For the text-containing cell, return its midpoint in (x, y) coordinate format. 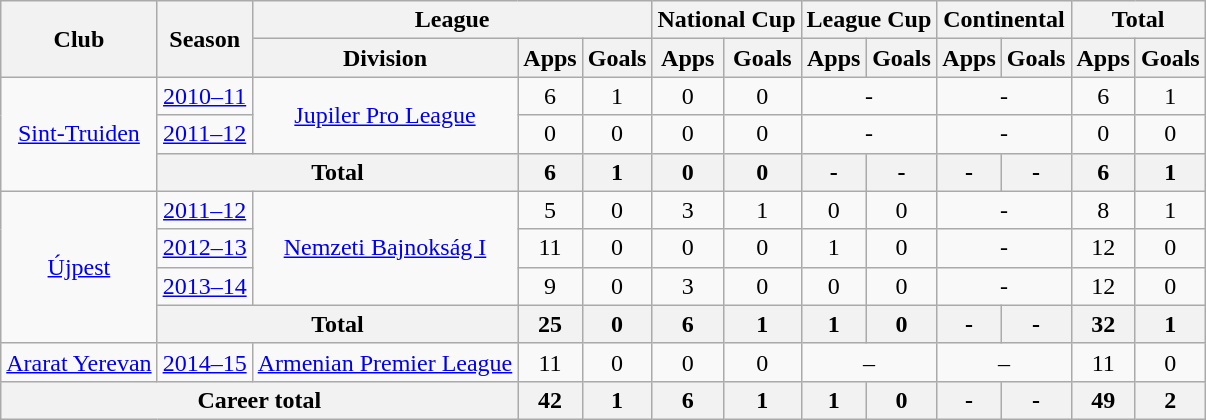
2010–11 (204, 96)
Nemzeti Bajnokság I (385, 248)
42 (550, 400)
5 (550, 210)
Ararat Yerevan (79, 362)
League (452, 20)
2 (1170, 400)
Armenian Premier League (385, 362)
Club (79, 39)
Jupiler Pro League (385, 115)
32 (1103, 324)
25 (550, 324)
National Cup (726, 20)
2012–13 (204, 248)
8 (1103, 210)
Újpest (79, 267)
Sint-Truiden (79, 134)
League Cup (869, 20)
49 (1103, 400)
Division (385, 58)
2014–15 (204, 362)
9 (550, 286)
2013–14 (204, 286)
Season (204, 39)
Continental (1004, 20)
Career total (260, 400)
